Scan for the cell matching the given text and deliver its [X, Y] coordinate at center. 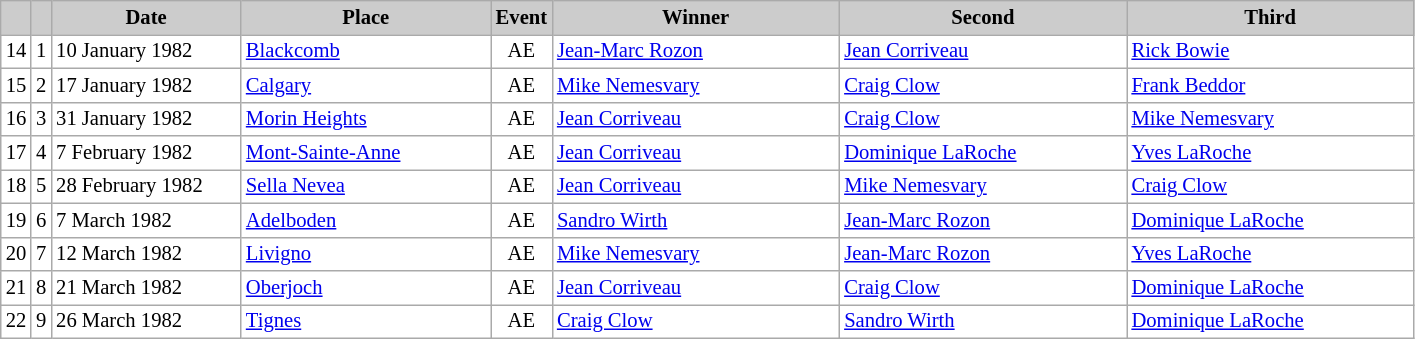
Third [1270, 17]
Calgary [366, 85]
Adelboden [366, 220]
Second [982, 17]
1 [41, 51]
28 February 1982 [146, 186]
21 March 1982 [146, 287]
14 [16, 51]
17 [16, 153]
Place [366, 17]
16 [16, 119]
Rick Bowie [1270, 51]
Oberjoch [366, 287]
Winner [696, 17]
20 [16, 254]
Frank Beddor [1270, 85]
Morin Heights [366, 119]
Mont-Sainte-Anne [366, 153]
31 January 1982 [146, 119]
8 [41, 287]
Tignes [366, 321]
19 [16, 220]
7 February 1982 [146, 153]
7 [41, 254]
4 [41, 153]
2 [41, 85]
9 [41, 321]
18 [16, 186]
3 [41, 119]
7 March 1982 [146, 220]
15 [16, 85]
22 [16, 321]
17 January 1982 [146, 85]
10 January 1982 [146, 51]
21 [16, 287]
Date [146, 17]
Livigno [366, 254]
26 March 1982 [146, 321]
6 [41, 220]
12 March 1982 [146, 254]
Blackcomb [366, 51]
5 [41, 186]
Sella Nevea [366, 186]
Event [522, 17]
